From the cell containing the given text, extract its center point as [X, Y] coordinate. 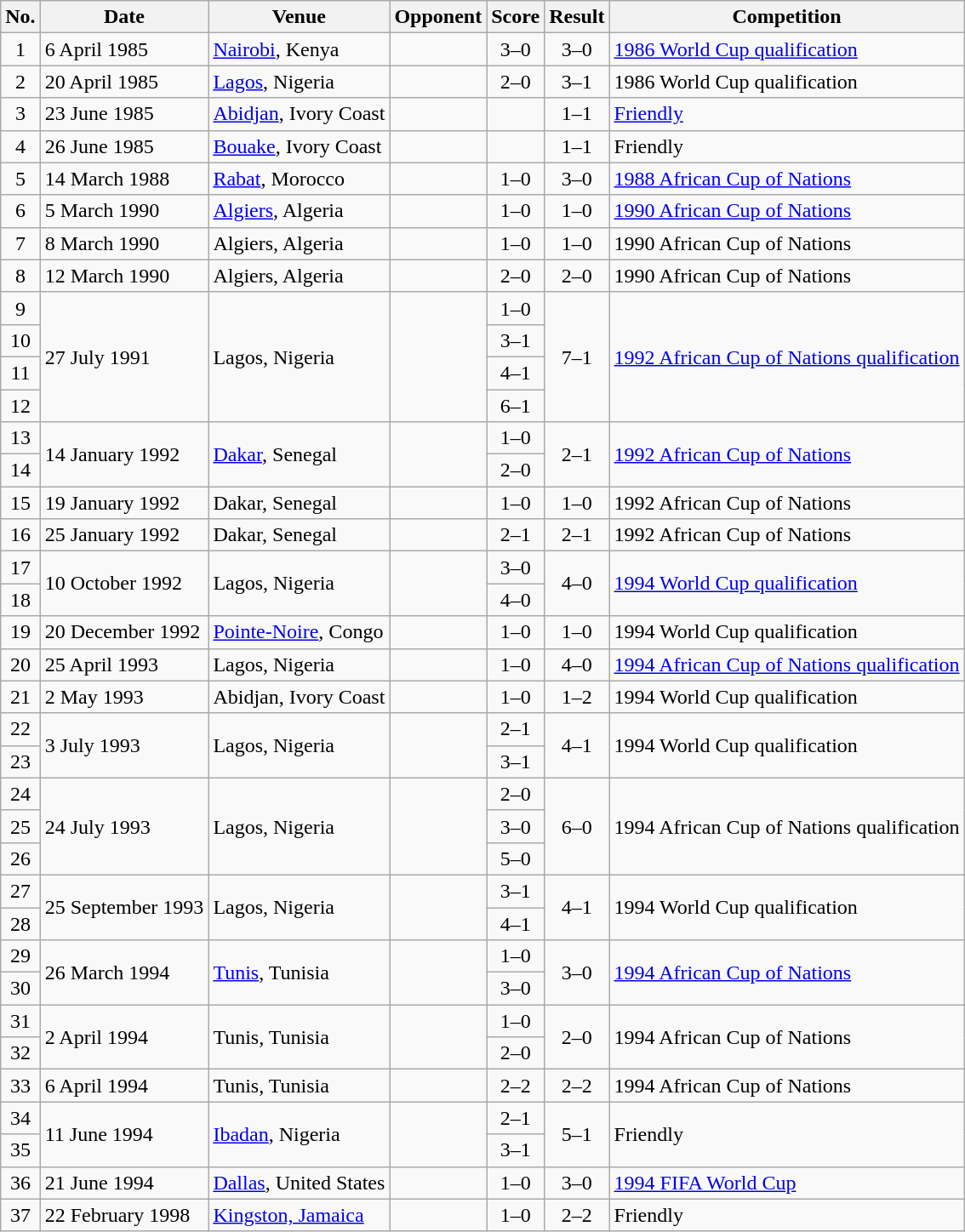
18 [20, 600]
10 [20, 340]
14 January 1992 [124, 454]
20 April 1985 [124, 82]
28 [20, 923]
32 [20, 1053]
1 [20, 49]
2 [20, 82]
24 [20, 794]
22 February 1998 [124, 1215]
5–1 [577, 1134]
30 [20, 989]
27 [20, 891]
16 [20, 535]
14 March 1988 [124, 179]
12 March 1990 [124, 276]
34 [20, 1118]
25 [20, 826]
36 [20, 1183]
Dallas, United States [300, 1183]
21 [20, 697]
19 January 1992 [124, 503]
6 April 1985 [124, 49]
21 June 1994 [124, 1183]
14 [20, 471]
7 [20, 243]
8 [20, 276]
1988 African Cup of Nations [786, 179]
Score [516, 17]
6 April 1994 [124, 1086]
20 December 1992 [124, 632]
29 [20, 956]
11 [20, 373]
3 July 1993 [124, 745]
26 [20, 858]
Competition [786, 17]
26 March 1994 [124, 972]
No. [20, 17]
37 [20, 1215]
5 [20, 179]
25 January 1992 [124, 535]
23 June 1985 [124, 114]
23 [20, 761]
6–0 [577, 826]
13 [20, 438]
19 [20, 632]
12 [20, 406]
27 July 1991 [124, 356]
25 April 1993 [124, 664]
26 June 1985 [124, 146]
31 [20, 1021]
Date [124, 17]
Ibadan, Nigeria [300, 1134]
4 [20, 146]
6–1 [516, 406]
Pointe-Noire, Congo [300, 632]
Kingston, Jamaica [300, 1215]
1–2 [577, 697]
20 [20, 664]
35 [20, 1150]
Nairobi, Kenya [300, 49]
22 [20, 729]
17 [20, 568]
1992 African Cup of Nations qualification [786, 356]
2 May 1993 [124, 697]
10 October 1992 [124, 584]
8 March 1990 [124, 243]
1994 FIFA World Cup [786, 1183]
6 [20, 211]
11 June 1994 [124, 1134]
24 July 1993 [124, 826]
25 September 1993 [124, 907]
2 April 1994 [124, 1037]
9 [20, 308]
7–1 [577, 356]
5–0 [516, 858]
Rabat, Morocco [300, 179]
15 [20, 503]
Opponent [438, 17]
3 [20, 114]
33 [20, 1086]
Venue [300, 17]
Bouake, Ivory Coast [300, 146]
Result [577, 17]
5 March 1990 [124, 211]
